For the text-containing cell, return its midpoint in (x, y) coordinate format. 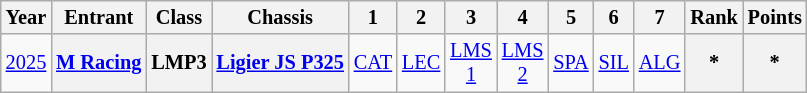
LEC (421, 63)
SPA (570, 63)
LMS1 (471, 63)
CAT (373, 63)
Year (26, 17)
7 (660, 17)
Ligier JS P325 (280, 63)
LMS2 (523, 63)
5 (570, 17)
6 (614, 17)
Chassis (280, 17)
3 (471, 17)
1 (373, 17)
4 (523, 17)
SIL (614, 63)
Points (775, 17)
Class (178, 17)
2 (421, 17)
LMP3 (178, 63)
M Racing (98, 63)
Rank (714, 17)
2025 (26, 63)
Entrant (98, 17)
ALG (660, 63)
